Extract the (X, Y) coordinate from the center of the cell holding the provided text.  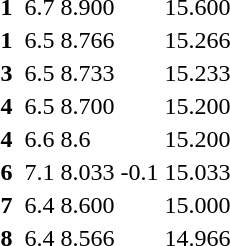
8.700 (88, 106)
8.766 (88, 40)
8.6 (88, 139)
8.733 (88, 73)
6.4 (40, 205)
6.6 (40, 139)
8.033 (88, 172)
-0.1 (140, 172)
8.600 (88, 205)
7.1 (40, 172)
